Capture the cell that displays the provided text and extract its [X, Y] central coordinate. 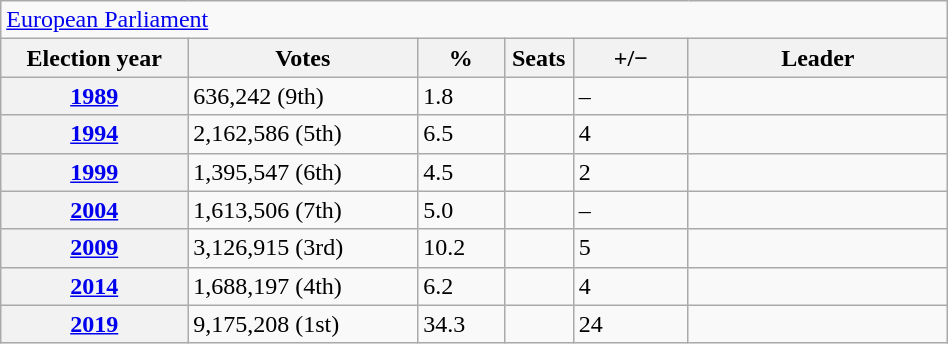
Seats [538, 58]
9,175,208 (1st) [303, 324]
3,126,915 (3rd) [303, 248]
636,242 (9th) [303, 96]
Leader [818, 58]
24 [630, 324]
2019 [94, 324]
10.2 [461, 248]
Election year [94, 58]
1999 [94, 172]
1,613,506 (7th) [303, 210]
2 [630, 172]
2014 [94, 286]
2004 [94, 210]
6.5 [461, 134]
34.3 [461, 324]
5 [630, 248]
2,162,586 (5th) [303, 134]
6.2 [461, 286]
5.0 [461, 210]
1994 [94, 134]
+/− [630, 58]
European Parliament [474, 20]
1.8 [461, 96]
4.5 [461, 172]
% [461, 58]
Votes [303, 58]
1989 [94, 96]
1,395,547 (6th) [303, 172]
1,688,197 (4th) [303, 286]
2009 [94, 248]
